Capture the cell that displays the provided text and extract its [X, Y] central coordinate. 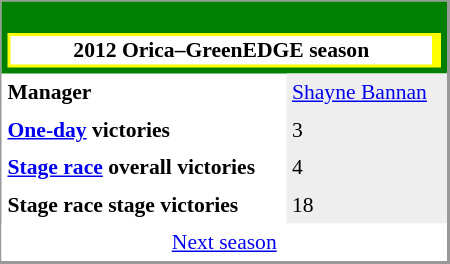
Stage race stage victories [144, 205]
18 [366, 205]
4 [366, 167]
3 [366, 130]
One-day victories [144, 130]
Shayne Bannan [366, 93]
Manager [144, 93]
Next season [225, 243]
Stage race overall victories [144, 167]
